Find where the given text appears and provide that cell's center as (X, Y) coordinate. 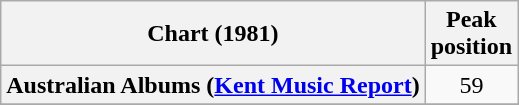
Australian Albums (Kent Music Report) (213, 85)
Chart (1981) (213, 34)
59 (471, 85)
Peakposition (471, 34)
